Capture the cell that displays the provided text and extract its (x, y) central coordinate. 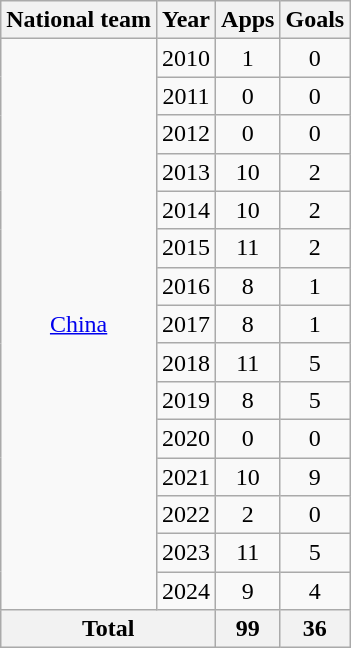
China (79, 324)
4 (315, 591)
2024 (186, 591)
2012 (186, 134)
2021 (186, 477)
2020 (186, 438)
2013 (186, 172)
National team (79, 20)
2010 (186, 58)
Total (108, 629)
Apps (248, 20)
36 (315, 629)
2023 (186, 553)
Year (186, 20)
2016 (186, 286)
2015 (186, 248)
99 (248, 629)
2011 (186, 96)
2014 (186, 210)
2018 (186, 362)
2022 (186, 515)
2019 (186, 400)
2017 (186, 324)
Goals (315, 20)
